Detect which cell encompasses the target text, then output its (X, Y) center coordinate. 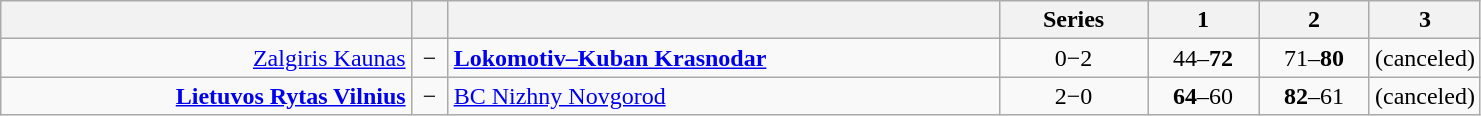
Lietuvos Rytas Vilnius (206, 96)
Zalgiris Kaunas (206, 58)
2 (1314, 20)
3 (1424, 20)
BC Nizhny Novgorod (724, 96)
1 (1204, 20)
82–61 (1314, 96)
0−2 (1074, 58)
Lokomotiv–Kuban Krasnodar (724, 58)
71–80 (1314, 58)
2−0 (1074, 96)
64–60 (1204, 96)
44–72 (1204, 58)
Series (1074, 20)
